From the cell containing the given text, extract its center point as (X, Y) coordinate. 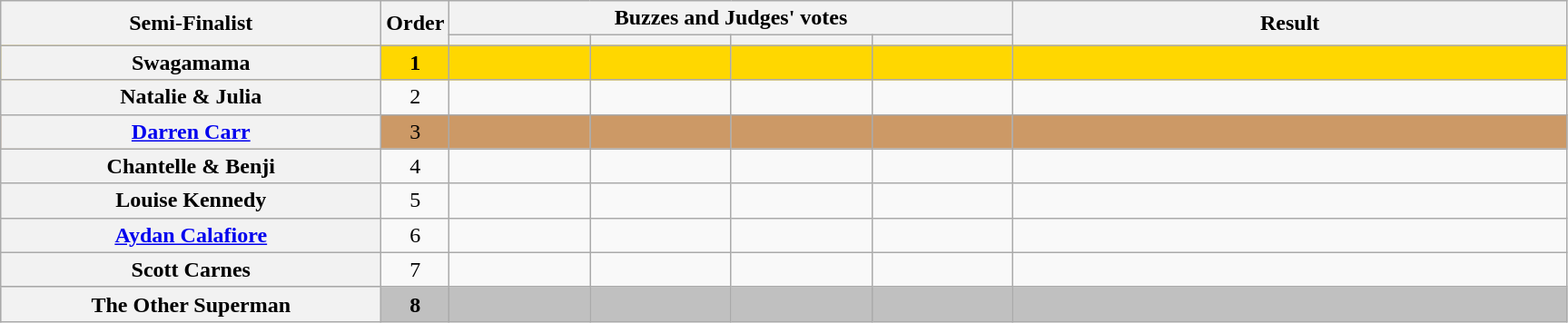
1 (416, 63)
Louise Kennedy (191, 201)
Natalie & Julia (191, 97)
The Other Superman (191, 304)
8 (416, 304)
Darren Carr (191, 132)
6 (416, 235)
Aydan Calafiore (191, 235)
Result (1289, 24)
7 (416, 269)
2 (416, 97)
Scott Carnes (191, 269)
Swagamama (191, 63)
Semi-Finalist (191, 24)
5 (416, 201)
3 (416, 132)
Chantelle & Benji (191, 166)
4 (416, 166)
Order (416, 24)
Buzzes and Judges' votes (731, 18)
